Extract the (x, y) coordinate from the center of the cell holding the provided text.  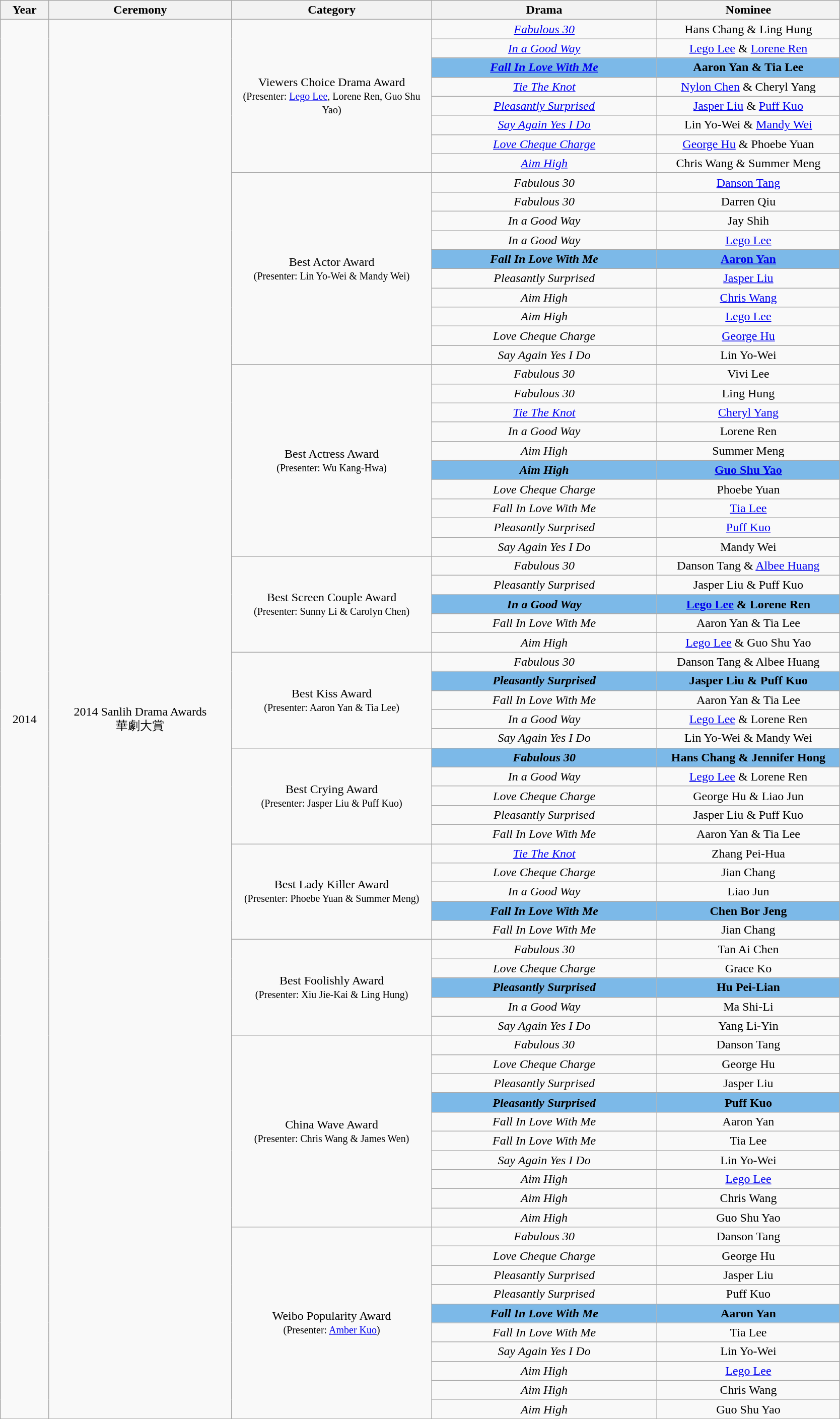
Category (331, 10)
Drama (544, 10)
Grace Ko (748, 968)
2014 (25, 719)
China Wave Award(Presenter: Chris Wang & James Wen) (331, 1131)
Best Kiss Award(Presenter: Aaron Yan & Tia Lee) (331, 700)
Chris Wang & Summer Meng (748, 163)
Best Crying Award(Presenter: Jasper Liu & Puff Kuo) (331, 796)
Hans Chang & Jennifer Hong (748, 757)
Summer Meng (748, 451)
Year (25, 10)
Zhang Pei-Hua (748, 854)
Phoebe Yuan (748, 489)
Lorene Ren (748, 432)
2014 Sanlih Drama Awards華劇大賞 (140, 719)
Mandy Wei (748, 546)
George Hu & Liao Jun (748, 796)
Nylon Chen & Cheryl Yang (748, 87)
Nominee (748, 10)
Lego Lee & Guo Shu Yao (748, 643)
Best Actress Award(Presenter: Wu Kang-Hwa) (331, 460)
Ceremony (140, 10)
Hans Chang & Ling Hung (748, 29)
Vivi Lee (748, 374)
Ling Hung (748, 393)
George Hu & Phoebe Yuan (748, 144)
Yang Li-Yin (748, 1026)
Darren Qiu (748, 201)
Liao Jun (748, 892)
Viewers Choice Drama Award(Presenter: Lego Lee, Lorene Ren, Guo Shu Yao) (331, 96)
Cheryl Yang (748, 412)
Chen Bor Jeng (748, 911)
Best Lady Killer Award(Presenter: Phoebe Yuan & Summer Meng) (331, 892)
Best Screen Couple Award(Presenter: Sunny Li & Carolyn Chen) (331, 604)
Ma Shi-Li (748, 1007)
Hu Pei-Lian (748, 987)
Jay Shih (748, 221)
Best Actor Award(Presenter: Lin Yo-Wei & Mandy Wei) (331, 269)
Weibo Popularity Award(Presenter: Amber Kuo) (331, 1323)
Tan Ai Chen (748, 949)
Best Foolishly Award(Presenter: Xiu Jie-Kai & Ling Hung) (331, 987)
